Return (X, Y) of the center of cell containing provided text 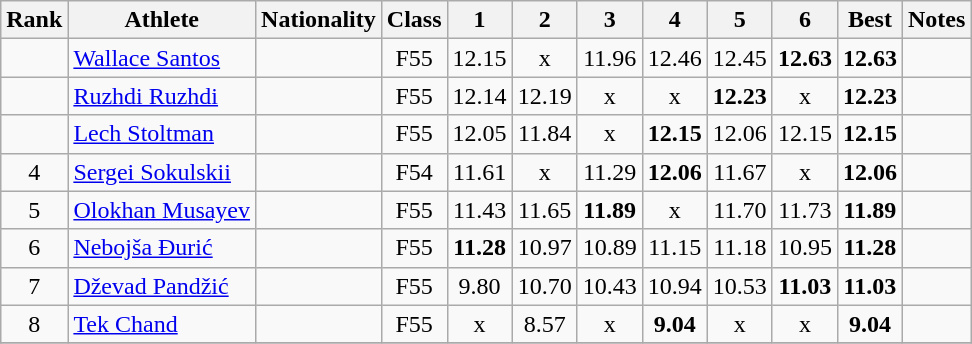
11.29 (610, 172)
11.73 (804, 210)
11.70 (740, 210)
12.19 (544, 96)
11.18 (740, 248)
10.94 (674, 286)
11.67 (740, 172)
1 (480, 20)
8.57 (544, 324)
Wallace Santos (162, 58)
10.70 (544, 286)
11.65 (544, 210)
F54 (414, 172)
9.80 (480, 286)
11.15 (674, 248)
11.43 (480, 210)
Olokhan Musayev (162, 210)
Nationality (319, 20)
Notes (936, 20)
Best (870, 20)
Class (414, 20)
Lech Stoltman (162, 134)
3 (610, 20)
10.43 (610, 286)
8 (34, 324)
12.05 (480, 134)
Tek Chand (162, 324)
11.96 (610, 58)
Nebojša Đurić (162, 248)
12.14 (480, 96)
Dževad Pandžić (162, 286)
Sergei Sokulskii (162, 172)
Ruzhdi Ruzhdi (162, 96)
Rank (34, 20)
10.89 (610, 248)
10.95 (804, 248)
11.61 (480, 172)
12.45 (740, 58)
11.84 (544, 134)
2 (544, 20)
10.97 (544, 248)
10.53 (740, 286)
Athlete (162, 20)
12.46 (674, 58)
7 (34, 286)
